Provide the [X, Y] coordinate of the cell's center where the given text is located.  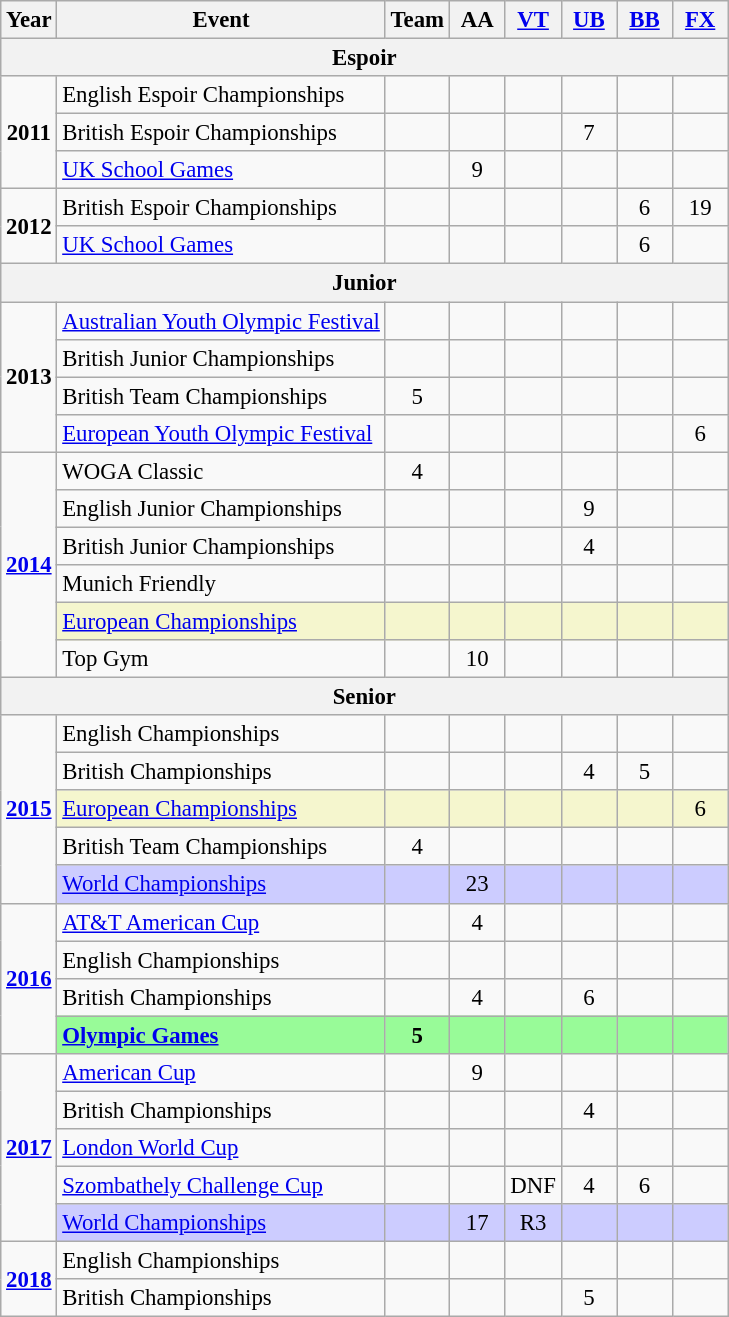
VT [533, 20]
2016 [29, 978]
2015 [29, 809]
AT&T American Cup [221, 922]
Munich Friendly [221, 584]
10 [477, 659]
2013 [29, 377]
FX [700, 20]
BB [645, 20]
European Youth Olympic Festival [221, 433]
UB [589, 20]
2017 [29, 1148]
Top Gym [221, 659]
Team [417, 20]
R3 [533, 1223]
2014 [29, 565]
WOGA Classic [221, 471]
DNF [533, 1185]
English Junior Championships [221, 509]
2012 [29, 226]
Junior [364, 283]
2011 [29, 132]
American Cup [221, 1073]
Event [221, 20]
Year [29, 20]
Espoir [364, 58]
2018 [29, 1280]
English Espoir Championships [221, 95]
7 [589, 133]
Senior [364, 697]
17 [477, 1223]
23 [477, 885]
Szombathely Challenge Cup [221, 1185]
Olympic Games [221, 1035]
AA [477, 20]
Australian Youth Olympic Festival [221, 321]
19 [700, 208]
London World Cup [221, 1148]
